Provide the [X, Y] coordinate of the cell's center where the given text is located.  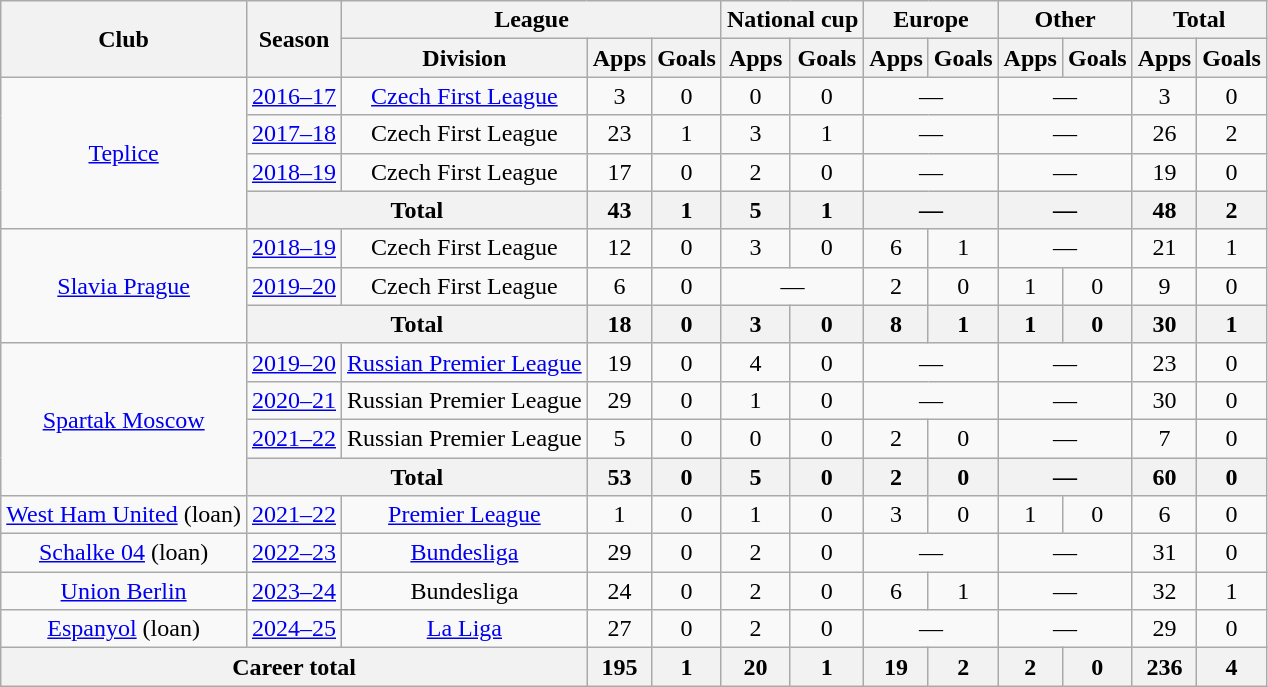
26 [1164, 134]
Season [294, 39]
18 [619, 324]
Schalke 04 (loan) [124, 553]
Slavia Prague [124, 286]
2023–24 [294, 591]
17 [619, 172]
Union Berlin [124, 591]
Other [1065, 20]
National cup [792, 20]
21 [1164, 248]
2024–25 [294, 629]
2022–23 [294, 553]
9 [1164, 286]
Club [124, 39]
Division [465, 58]
Teplice [124, 153]
31 [1164, 553]
27 [619, 629]
La Liga [465, 629]
West Ham United (loan) [124, 515]
Europe [931, 20]
236 [1164, 667]
8 [896, 324]
195 [619, 667]
32 [1164, 591]
2016–17 [294, 96]
2020–21 [294, 400]
48 [1164, 210]
Espanyol (loan) [124, 629]
12 [619, 248]
League [532, 20]
24 [619, 591]
7 [1164, 438]
60 [1164, 477]
43 [619, 210]
Spartak Moscow [124, 419]
Career total [294, 667]
Premier League [465, 515]
53 [619, 477]
2017–18 [294, 134]
20 [755, 667]
